Output the (x, y) coordinate of the center of the cell containing the given text.  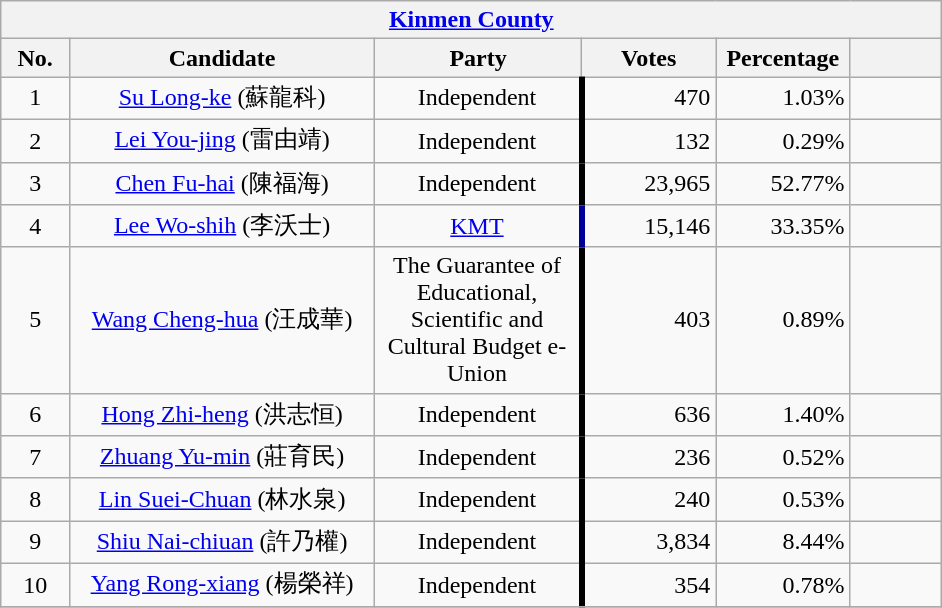
236 (649, 458)
Lee Wo-shih (李沃士) (222, 226)
Yang Rong-xiang (楊榮祥) (222, 584)
Lin Suei-Chuan (林水泉) (222, 500)
15,146 (649, 226)
10 (36, 584)
1 (36, 98)
8 (36, 500)
0.53% (783, 500)
Votes (649, 58)
2 (36, 140)
240 (649, 500)
9 (36, 542)
3,834 (649, 542)
Shiu Nai-chiuan (許乃權) (222, 542)
4 (36, 226)
8.44% (783, 542)
No. (36, 58)
6 (36, 414)
403 (649, 320)
7 (36, 458)
Su Long-ke (蘇龍科) (222, 98)
The Guarantee of Educational, Scientific and Cultural Budget e-Union (478, 320)
KMT (478, 226)
0.78% (783, 584)
0.89% (783, 320)
Candidate (222, 58)
33.35% (783, 226)
Wang Cheng-hua (汪成華) (222, 320)
0.29% (783, 140)
Percentage (783, 58)
0.52% (783, 458)
Hong Zhi-heng (洪志恒) (222, 414)
3 (36, 184)
132 (649, 140)
354 (649, 584)
636 (649, 414)
470 (649, 98)
1.40% (783, 414)
1.03% (783, 98)
Lei You-jing (雷由靖) (222, 140)
Zhuang Yu-min (莊育民) (222, 458)
5 (36, 320)
Chen Fu-hai (陳福海) (222, 184)
Kinmen County (472, 20)
23,965 (649, 184)
Party (478, 58)
52.77% (783, 184)
